Output the (X, Y) coordinate of the center of the cell containing the given text.  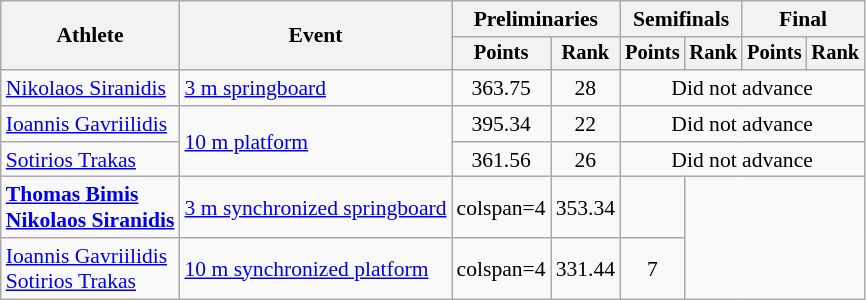
363.75 (502, 88)
26 (586, 160)
Preliminaries (536, 19)
331.44 (586, 268)
353.34 (586, 208)
3 m springboard (315, 88)
Final (803, 19)
Thomas BimisNikolaos Siranidis (90, 208)
3 m synchronized springboard (315, 208)
28 (586, 88)
Event (315, 36)
Athlete (90, 36)
Sotirios Trakas (90, 160)
Ioannis GavriilidisSotirios Trakas (90, 268)
Ioannis Gavriilidis (90, 124)
Nikolaos Siranidis (90, 88)
10 m platform (315, 142)
10 m synchronized platform (315, 268)
7 (652, 268)
361.56 (502, 160)
22 (586, 124)
395.34 (502, 124)
Semifinals (681, 19)
